For the text-containing cell, return its midpoint in (x, y) coordinate format. 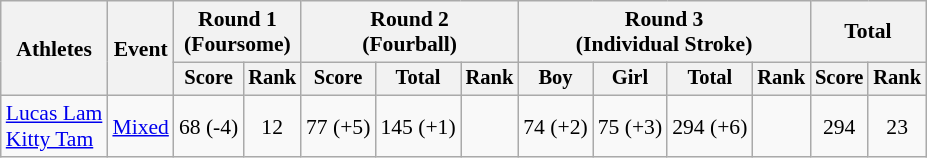
68 (-4) (208, 126)
Mixed (140, 126)
Round 3(Individual Stroke) (664, 32)
Girl (630, 79)
Event (140, 48)
Boy (555, 79)
74 (+2) (555, 126)
12 (272, 126)
77 (+5) (338, 126)
Athletes (54, 48)
75 (+3) (630, 126)
Round 1(Foursome) (238, 32)
23 (897, 126)
294 (839, 126)
Lucas LamKitty Tam (54, 126)
294 (+6) (710, 126)
145 (+1) (418, 126)
Round 2(Fourball) (410, 32)
